Extract the [x, y] coordinate from the center of the cell holding the provided text.  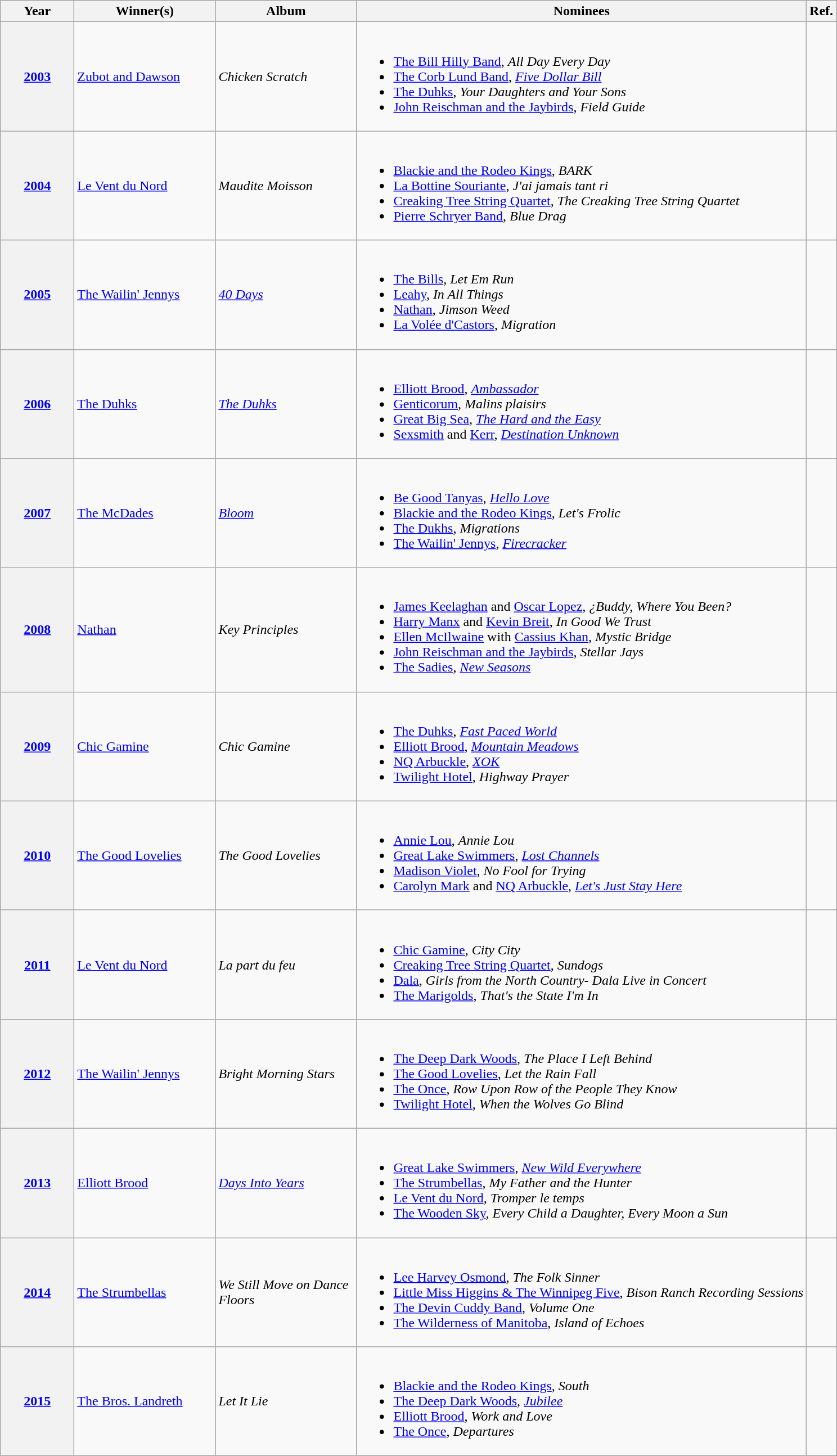
Maudite Moisson [286, 186]
Elliott Brood [145, 1183]
Elliott Brood, AmbassadorGenticorum, Malins plaisirsGreat Big Sea, The Hard and the EasySexsmith and Kerr, Destination Unknown [582, 404]
Zubot and Dawson [145, 76]
The Bills, Let Em RunLeahy, In All ThingsNathan, Jimson Weed La Volée d'Castors, Migration [582, 295]
2008 [37, 630]
Nominees [582, 11]
2007 [37, 513]
Album [286, 11]
La part du feu [286, 964]
2011 [37, 964]
2003 [37, 76]
Nathan [145, 630]
Days Into Years [286, 1183]
Winner(s) [145, 11]
Ref. [821, 11]
2012 [37, 1074]
Let It Lie [286, 1401]
Annie Lou, Annie LouGreat Lake Swimmers, Lost ChannelsMadison Violet, No Fool for TryingCarolyn Mark and NQ Arbuckle, Let's Just Stay Here [582, 855]
2010 [37, 855]
40 Days [286, 295]
Chicken Scratch [286, 76]
2014 [37, 1292]
2006 [37, 404]
2005 [37, 295]
The Bros. Landreth [145, 1401]
The Strumbellas [145, 1292]
The Duhks, Fast Paced WorldElliott Brood, Mountain MeadowsNQ Arbuckle, XOKTwilight Hotel, Highway Prayer [582, 746]
2015 [37, 1401]
Blackie and the Rodeo Kings, SouthThe Deep Dark Woods, JubileeElliott Brood, Work and LoveThe Once, Departures [582, 1401]
Be Good Tanyas, Hello LoveBlackie and the Rodeo Kings, Let's FrolicThe Dukhs, MigrationsThe Wailin' Jennys, Firecracker [582, 513]
We Still Move on Dance Floors [286, 1292]
2004 [37, 186]
2013 [37, 1183]
Year [37, 11]
Bright Morning Stars [286, 1074]
Bloom [286, 513]
2009 [37, 746]
Key Principles [286, 630]
The McDades [145, 513]
